Capture the cell that displays the provided text and extract its (x, y) central coordinate. 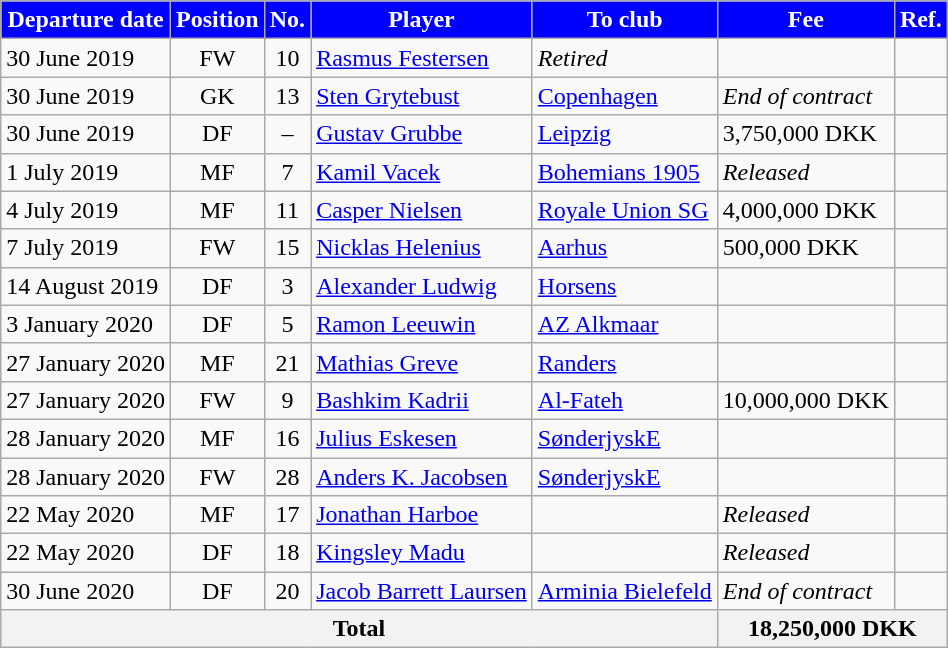
11 (287, 210)
3 January 2020 (86, 324)
Al-Fateh (624, 400)
Randers (624, 362)
Retired (624, 58)
Jonathan Harboe (422, 515)
Bohemians 1905 (624, 172)
Aarhus (624, 248)
14 August 2019 (86, 286)
500,000 DKK (806, 248)
4,000,000 DKK (806, 210)
4 July 2019 (86, 210)
28 (287, 477)
Fee (806, 20)
10 (287, 58)
Total (360, 629)
No. (287, 20)
Ref. (920, 20)
17 (287, 515)
30 June 2020 (86, 591)
1 July 2019 (86, 172)
Arminia Bielefeld (624, 591)
Julius Eskesen (422, 438)
16 (287, 438)
9 (287, 400)
Player (422, 20)
Mathias Greve (422, 362)
Jacob Barrett Laursen (422, 591)
Departure date (86, 20)
To club (624, 20)
GK (217, 96)
5 (287, 324)
Gustav Grubbe (422, 134)
15 (287, 248)
18 (287, 553)
Sten Grytebust (422, 96)
7 July 2019 (86, 248)
21 (287, 362)
Alexander Ludwig (422, 286)
Royale Union SG (624, 210)
18,250,000 DKK (832, 629)
Position (217, 20)
20 (287, 591)
Casper Nielsen (422, 210)
Horsens (624, 286)
Leipzig (624, 134)
AZ Alkmaar (624, 324)
Kingsley Madu (422, 553)
3 (287, 286)
Nicklas Helenius (422, 248)
3,750,000 DKK (806, 134)
Kamil Vacek (422, 172)
Bashkim Kadrii (422, 400)
7 (287, 172)
13 (287, 96)
Rasmus Festersen (422, 58)
Ramon Leeuwin (422, 324)
– (287, 134)
Copenhagen (624, 96)
10,000,000 DKK (806, 400)
Anders K. Jacobsen (422, 477)
